Identify which cell holds the provided text, then report its (x, y) central coordinate. 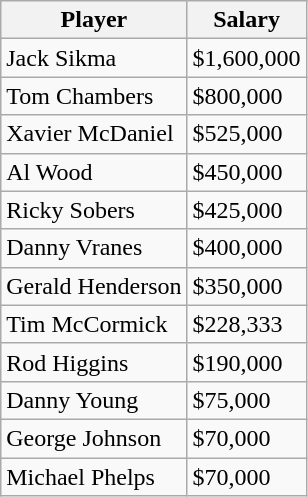
Gerald Henderson (94, 286)
Danny Vranes (94, 248)
$450,000 (246, 172)
George Johnson (94, 438)
Player (94, 20)
$800,000 (246, 96)
Ricky Sobers (94, 210)
$75,000 (246, 400)
Danny Young (94, 400)
Rod Higgins (94, 362)
Xavier McDaniel (94, 134)
Tom Chambers (94, 96)
$1,600,000 (246, 58)
$425,000 (246, 210)
$190,000 (246, 362)
$400,000 (246, 248)
$525,000 (246, 134)
Jack Sikma (94, 58)
Al Wood (94, 172)
Michael Phelps (94, 477)
$350,000 (246, 286)
$228,333 (246, 324)
Tim McCormick (94, 324)
Salary (246, 20)
